Detect which cell encompasses the target text, then output its (X, Y) center coordinate. 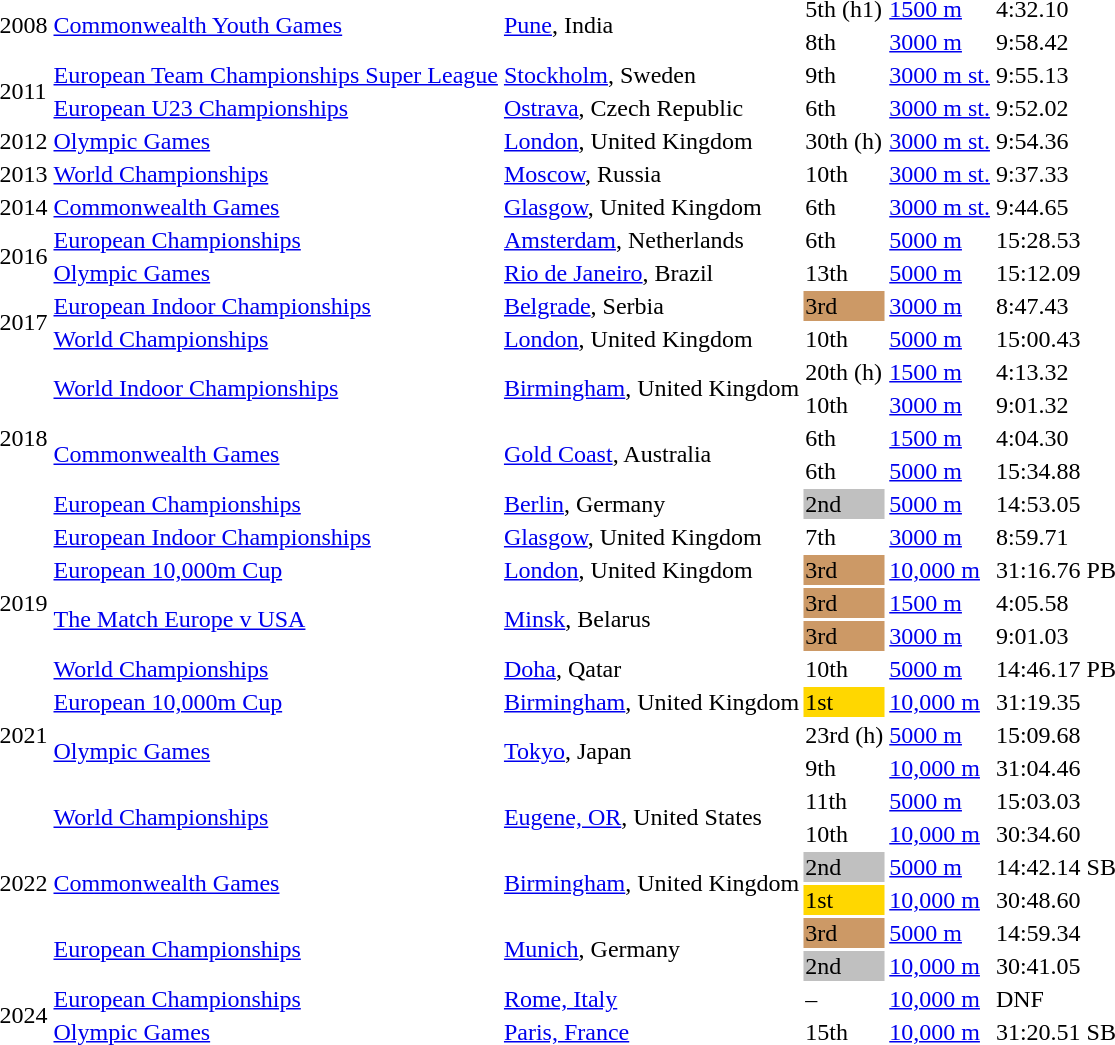
7th (844, 537)
The Match Europe v USA (276, 620)
Ostrava, Czech Republic (651, 108)
Berlin, Germany (651, 504)
Minsk, Belarus (651, 620)
Rome, Italy (651, 999)
Eugene, OR, United States (651, 818)
Amsterdam, Netherlands (651, 240)
Belgrade, Serbia (651, 306)
8th (844, 42)
Moscow, Russia (651, 174)
Munich, Germany (651, 950)
20th (h) (844, 372)
European U23 Championships (276, 108)
Tokyo, Japan (651, 752)
Doha, Qatar (651, 669)
Rio de Janeiro, Brazil (651, 273)
– (844, 999)
Stockholm, Sweden (651, 75)
13th (844, 273)
World Indoor Championships (276, 388)
23rd (h) (844, 735)
Gold Coast, Australia (651, 454)
11th (844, 801)
30th (h) (844, 141)
European Team Championships Super League (276, 75)
